Extract the (x, y) coordinate from the center of the cell holding the provided text.  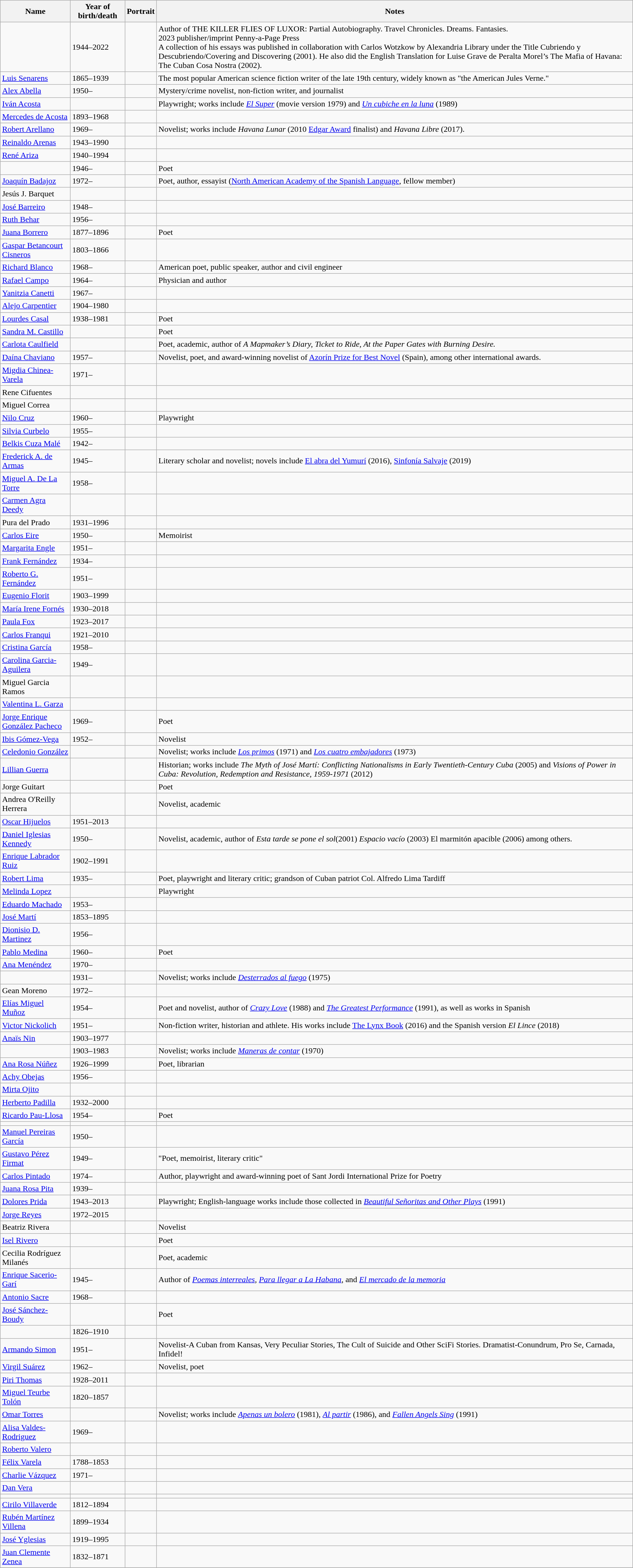
Novelist, poet, and award-winning novelist of Azorín Prize for Best Novel (Spain), among other international awards. (395, 357)
Novelist, academic (395, 804)
Virgil Suárez (35, 1367)
Poet, academic, author of A Mapmaker’s Diary, Ticket to Ride, At the Paper Gates with Burning Desire. (395, 344)
Isel Rivero (35, 1240)
Gustavo Pérez Firmat (35, 1158)
Memoirist (395, 535)
Name (35, 11)
Margarita Engle (35, 548)
1812–1894 (97, 1504)
1957– (97, 357)
1948– (97, 206)
María Irene Fornés (35, 609)
1935– (97, 878)
1903–1983 (97, 1051)
1903–1999 (97, 596)
Novelist, poet (395, 1367)
1893–1968 (97, 117)
1865–1939 (97, 78)
Poet, librarian (395, 1064)
Cristina García (35, 647)
Frank Fernández (35, 561)
José Yglesias (35, 1539)
Iván Acosta (35, 104)
Literary scholar and novelist; novels include El abra del Yumurí (2016), Sinfonía Salvaje (2019) (395, 461)
Beatriz Rivera (35, 1227)
Robert Arellano (35, 129)
Ricardo Pau-Llosa (35, 1115)
Yanitzia Canetti (35, 293)
Frederick A. de Armas (35, 461)
Andrea O'Reilly Herrera (35, 804)
1952– (97, 739)
Notes (395, 11)
Joaquín Badajoz (35, 181)
Poet and novelist, author of Crazy Love (1988) and The Greatest Performance (1991), as well as works in Spanish (395, 1008)
René Ariza (35, 155)
1931–1996 (97, 522)
1946– (97, 168)
Playwright; English-language works include those collected in Beautiful Señoritas and Other Plays (1991) (395, 1202)
José Martí (35, 917)
1788–1853 (97, 1462)
Enrique Labrador Ruiz (35, 861)
1926–1999 (97, 1064)
Miguel Garcia Ramos (35, 687)
Enrique Sacerio-Garí (35, 1279)
Non-fiction writer, historian and athlete. His works include The Lynx Book (2016) and the Spanish version El Lince (2018) (395, 1025)
Achy Obejas (35, 1077)
Dionisio D. Martinez (35, 934)
Daína Chaviano (35, 357)
Ana Menéndez (35, 965)
Silvia Curbelo (35, 431)
Pablo Medina (35, 952)
Elías Miguel Muñoz (35, 1008)
Migdia Chinea-Varela (35, 374)
Mirta Ojito (35, 1089)
Belkis Cuza Malé (35, 444)
1919–1995 (97, 1539)
Alisa Valdes-Rodriguez (35, 1431)
1939– (97, 1189)
Jorge Reyes (35, 1215)
Ruth Behar (35, 220)
Novelist, academic, author of Esta tarde se pone el sol(2001) Espacio vacío (2003) El marmitón apacible (2006) among others. (395, 839)
Miguel Teurbe Tolón (35, 1397)
Rafael Campo (35, 280)
1944–2022 (97, 47)
1934– (97, 561)
Celedonio González (35, 752)
1962– (97, 1367)
Poet, academic (395, 1258)
The most popular American science fiction writer of the late 19th century, widely known as "the American Jules Verne." (395, 78)
1951–2013 (97, 822)
Roberto G. Fernández (35, 579)
Oscar Hijuelos (35, 822)
1931– (97, 978)
Omar Torres (35, 1414)
Daniel Iglesias Kennedy (35, 839)
Victor Nickolich (35, 1025)
1899–1934 (97, 1522)
Anaïs Nin (35, 1038)
Valentina L. Garza (35, 704)
Miguel Correa (35, 405)
1942– (97, 444)
1940–1994 (97, 155)
1970– (97, 965)
Novelist; works include Los primos (1971) and Los cuatro embajadores (1973) (395, 752)
Sandra M. Castillo (35, 332)
Antonio Sacre (35, 1297)
1930–2018 (97, 609)
Carlos Eire (35, 535)
Ana Rosa Núñez (35, 1064)
Eugenio Florit (35, 596)
Lillian Guerra (35, 769)
Poet, author, essayist (North American Academy of the Spanish Language, fellow member) (395, 181)
1943–2013 (97, 1202)
Eduardo Machado (35, 904)
Félix Varela (35, 1462)
1955– (97, 431)
Novelist; works include Maneras de contar (1970) (395, 1051)
Poet, playwright and literary critic; grandson of Cuban patriot Col. Alfredo Lima Tardiff (395, 878)
Piri Thomas (35, 1379)
1923–2017 (97, 621)
Novelist; works include Apenas un bolero (1981), Al partir (1986), and Fallen Angels Sing (1991) (395, 1414)
Miguel A. De La Torre (35, 483)
José Sánchez-Boudy (35, 1315)
Jesús J. Barquet (35, 194)
1928–2011 (97, 1379)
1826–1910 (97, 1332)
Paula Fox (35, 621)
Alex Abella (35, 91)
Jorge Enrique González Pacheco (35, 722)
1832–1871 (97, 1557)
Mystery/crime novelist, non-fiction writer, and journalist (395, 91)
Mercedes de Acosta (35, 117)
Cecilia Rodríguez Milanés (35, 1258)
Alejo Carpentier (35, 306)
Portrait (141, 11)
Juana Borrero (35, 232)
Melinda Lopez (35, 891)
Roberto Valero (35, 1449)
Jorge Guitart (35, 787)
Carlos Pintado (35, 1176)
1921–2010 (97, 634)
1964– (97, 280)
Novelist; works include Desterrados al fuego (1975) (395, 978)
Ibis Gómez-Vega (35, 739)
Rubén Martínez Villena (35, 1522)
Author, playwright and award-winning poet of Sant Jordi International Prize for Poetry (395, 1176)
1938–1981 (97, 319)
1953– (97, 904)
Nilo Cruz (35, 418)
Physician and author (395, 280)
Novelist-A Cuban from Kansas, Very Peculiar Stories, The Cult of Suicide and Other SciFi Stories. Dramatist-Conundrum, Pro Se, Carnada, Infidel! (395, 1349)
1803–1866 (97, 250)
1903–1977 (97, 1038)
Pura del Prado (35, 522)
José Barreiro (35, 206)
Gean Moreno (35, 990)
Author of Poemas interreales, Para llegar a La Habana, and El mercado de la memoria (395, 1279)
Cirilo Villaverde (35, 1504)
1974– (97, 1176)
Novelist; works include Havana Lunar (2010 Edgar Award finalist) and Havana Libre (2017). (395, 129)
1967– (97, 293)
Carmen Agra Deedy (35, 505)
Juan Clemente Zenea (35, 1557)
1904–1980 (97, 306)
1853–1895 (97, 917)
1943–1990 (97, 142)
1932–2000 (97, 1102)
Manuel Pereiras García (35, 1136)
Carlos Franqui (35, 634)
1877–1896 (97, 232)
1972–2015 (97, 1215)
Robert Lima (35, 878)
Juana Rosa Pita (35, 1189)
Carlota Caulfield (35, 344)
Richard Blanco (35, 267)
Luis Senarens (35, 78)
Playwright; works include El Super (movie version 1979) and Un cubiche en la luna (1989) (395, 104)
Reinaldo Arenas (35, 142)
1820–1857 (97, 1397)
American poet, public speaker, author and civil engineer (395, 267)
Herberto Padilla (35, 1102)
Lourdes Casal (35, 319)
"Poet, memoirist, literary critic" (395, 1158)
Gaspar Betancourt Cisneros (35, 250)
Charlie Vázquez (35, 1475)
Dan Vera (35, 1488)
Year of birth/death (97, 11)
1902–1991 (97, 861)
Armando Simon (35, 1349)
Rene Cifuentes (35, 392)
Dolores Prida (35, 1202)
Carolina Garcia-Aguilera (35, 664)
